Output the (x, y) coordinate of the center of the cell containing the given text.  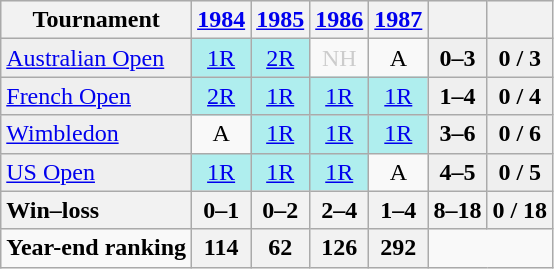
Wimbledon (96, 134)
2–4 (340, 210)
NH (340, 58)
0 / 18 (520, 210)
292 (398, 248)
0 / 3 (520, 58)
0 / 4 (520, 96)
0–1 (222, 210)
1984 (222, 20)
Win–loss (96, 210)
US Open (96, 172)
0–3 (458, 58)
3–6 (458, 134)
Australian Open (96, 58)
1987 (398, 20)
0 / 6 (520, 134)
62 (280, 248)
Year-end ranking (96, 248)
0–2 (280, 210)
0 / 5 (520, 172)
French Open (96, 96)
1985 (280, 20)
1986 (340, 20)
126 (340, 248)
Tournament (96, 20)
4–5 (458, 172)
114 (222, 248)
8–18 (458, 210)
